For the text-containing cell, return its midpoint in [X, Y] coordinate format. 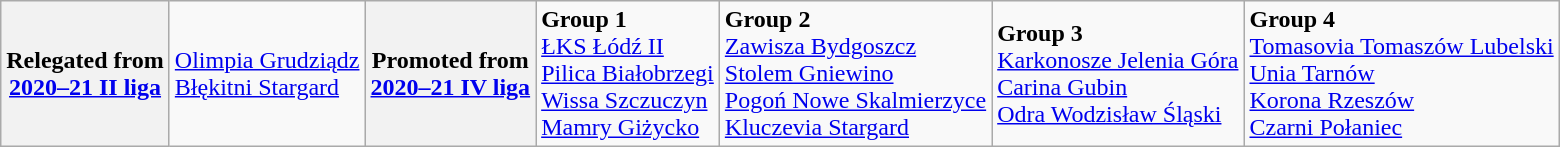
Relegated from2020–21 II liga [86, 74]
Promoted from2020–21 IV liga [450, 74]
Group 2 Zawisza Bydgoszcz Stolem Gniewino Pogoń Nowe Skalmierzyce Kluczevia Stargard [855, 74]
Group 1 ŁKS Łódź II Pilica Białobrzegi Wissa Szczuczyn Mamry Giżycko [628, 74]
Group 3 Karkonosze Jelenia Góra Carina Gubin Odra Wodzisław Śląski [1118, 74]
Olimpia Grudziądz Błękitni Stargard [267, 74]
Group 4 Tomasovia Tomaszów Lubelski Unia Tarnów Korona Rzeszów Czarni Połaniec [1402, 74]
